Return the (x, y) coordinate for the center point of the cell that contains the specified text.  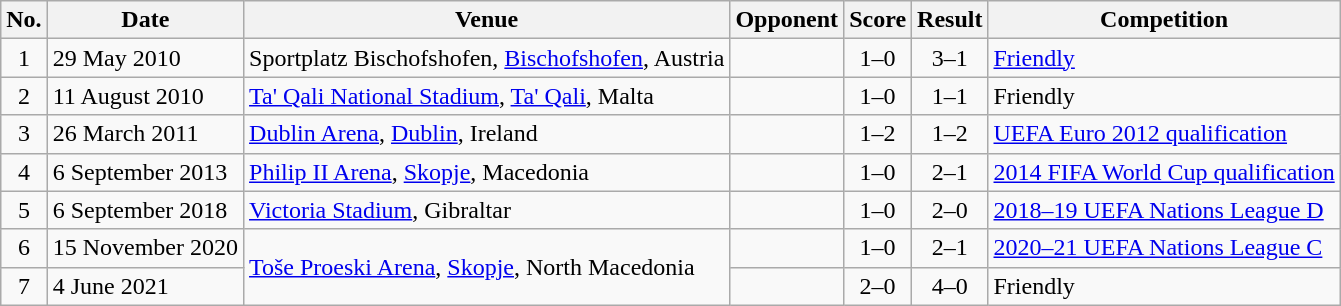
Competition (1164, 20)
1–1 (950, 96)
29 May 2010 (145, 58)
3 (24, 134)
Dublin Arena, Dublin, Ireland (487, 134)
2018–19 UEFA Nations League D (1164, 210)
Toše Proeski Arena, Skopje, North Macedonia (487, 267)
15 November 2020 (145, 248)
2 (24, 96)
Date (145, 20)
26 March 2011 (145, 134)
UEFA Euro 2012 qualification (1164, 134)
Victoria Stadium, Gibraltar (487, 210)
Venue (487, 20)
Philip II Arena, Skopje, Macedonia (487, 172)
5 (24, 210)
4 June 2021 (145, 286)
6 September 2018 (145, 210)
Sportplatz Bischofshofen, Bischofshofen, Austria (487, 58)
Ta' Qali National Stadium, Ta' Qali, Malta (487, 96)
4–0 (950, 286)
3–1 (950, 58)
4 (24, 172)
7 (24, 286)
Score (878, 20)
2020–21 UEFA Nations League C (1164, 248)
Opponent (787, 20)
6 (24, 248)
1 (24, 58)
6 September 2013 (145, 172)
11 August 2010 (145, 96)
2014 FIFA World Cup qualification (1164, 172)
No. (24, 20)
Result (950, 20)
